Return (x, y) of the center of cell containing provided text 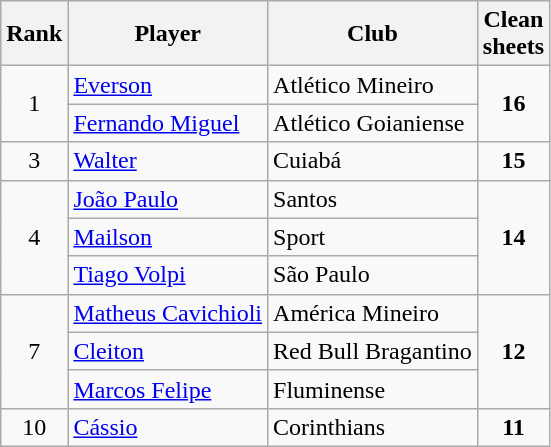
Mailson (168, 237)
Club (373, 34)
Marcos Felipe (168, 389)
Player (168, 34)
São Paulo (373, 275)
Cleiton (168, 351)
Atlético Mineiro (373, 85)
7 (34, 351)
Red Bull Bragantino (373, 351)
15 (513, 161)
1 (34, 104)
10 (34, 427)
Fluminense (373, 389)
Sport (373, 237)
16 (513, 104)
Atlético Goianiense (373, 123)
Cássio (168, 427)
Santos (373, 199)
Rank (34, 34)
Cleansheets (513, 34)
João Paulo (168, 199)
Cuiabá (373, 161)
12 (513, 351)
Walter (168, 161)
Matheus Cavichioli (168, 313)
Tiago Volpi (168, 275)
Corinthians (373, 427)
11 (513, 427)
Fernando Miguel (168, 123)
14 (513, 237)
Everson (168, 85)
América Mineiro (373, 313)
4 (34, 237)
3 (34, 161)
